Output the (X, Y) coordinate of the center of the cell containing the given text.  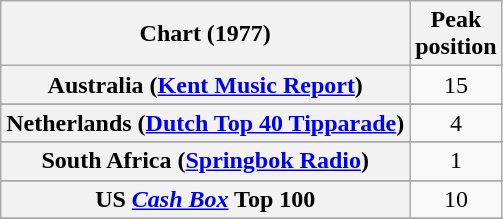
South Africa (Springbok Radio) (206, 161)
15 (456, 85)
1 (456, 161)
US Cash Box Top 100 (206, 199)
Peakposition (456, 34)
10 (456, 199)
Chart (1977) (206, 34)
Australia (Kent Music Report) (206, 85)
4 (456, 123)
Netherlands (Dutch Top 40 Tipparade) (206, 123)
